Locate the cell with the specified text and output its [X, Y] center coordinate. 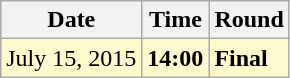
July 15, 2015 [72, 58]
Time [176, 20]
Date [72, 20]
Final [249, 58]
Round [249, 20]
14:00 [176, 58]
